Determine the [X, Y] coordinate at the center of the cell enclosing the given text.  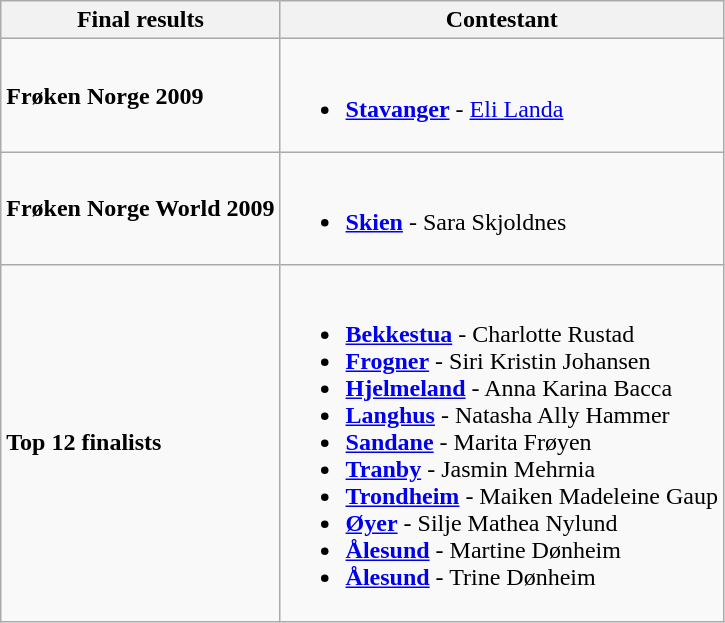
Frøken Norge World 2009 [140, 208]
Contestant [502, 20]
Frøken Norge 2009 [140, 96]
Skien - Sara Skjoldnes [502, 208]
Stavanger - Eli Landa [502, 96]
Top 12 finalists [140, 443]
Final results [140, 20]
